Return (X, Y) of the center of cell containing provided text 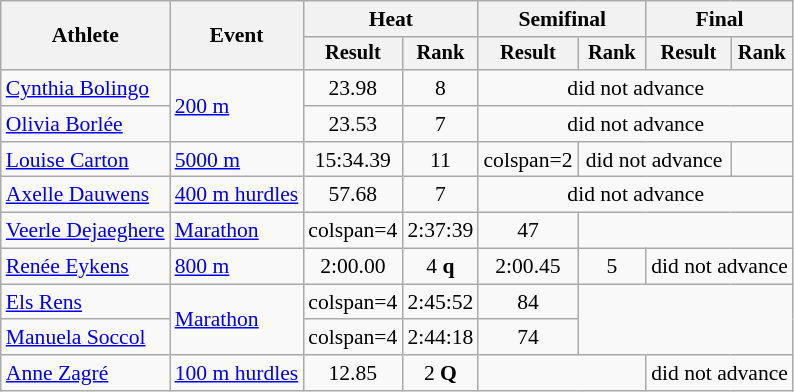
84 (528, 302)
Veerle Dejaeghere (86, 231)
23.53 (352, 124)
Manuela Soccol (86, 338)
47 (528, 231)
2:37:39 (440, 231)
Heat (390, 19)
800 m (237, 267)
Renée Eykens (86, 267)
Axelle Dauwens (86, 195)
200 m (237, 106)
Olivia Borlée (86, 124)
Cynthia Bolingo (86, 88)
2 Q (440, 373)
57.68 (352, 195)
11 (440, 160)
2:00.45 (528, 267)
74 (528, 338)
Event (237, 36)
Anne Zagré (86, 373)
Semifinal (562, 19)
2:44:18 (440, 338)
5 (612, 267)
Athlete (86, 36)
12.85 (352, 373)
23.98 (352, 88)
15:34.39 (352, 160)
400 m hurdles (237, 195)
4 q (440, 267)
2:00.00 (352, 267)
colspan=2 (528, 160)
100 m hurdles (237, 373)
Final (720, 19)
Els Rens (86, 302)
2:45:52 (440, 302)
8 (440, 88)
Louise Carton (86, 160)
5000 m (237, 160)
